For the text-containing cell, return its midpoint in [X, Y] coordinate format. 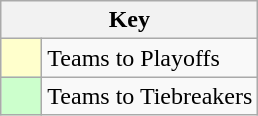
Key [130, 20]
Teams to Tiebreakers [150, 96]
Teams to Playoffs [150, 58]
